Determine the [X, Y] coordinate at the center of the cell enclosing the given text.  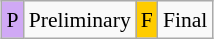
Preliminary [80, 20]
P [13, 20]
Final [186, 20]
F [147, 20]
